Locate the cell with the specified text and output its [x, y] center coordinate. 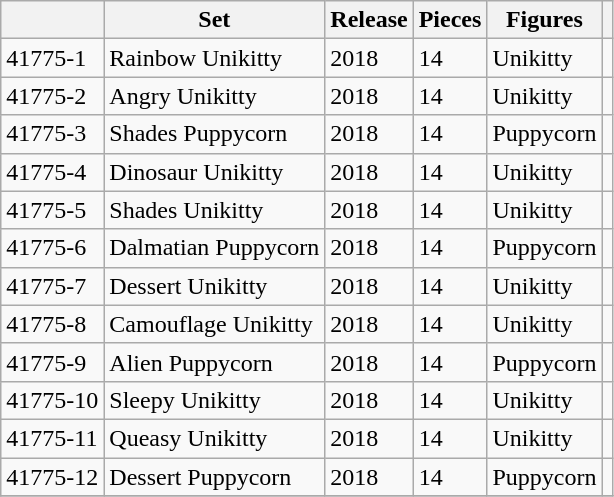
41775-2 [52, 96]
Alien Puppycorn [214, 362]
Shades Unikitty [214, 210]
Queasy Unikitty [214, 438]
41775-11 [52, 438]
Shades Puppycorn [214, 134]
Rainbow Unikitty [214, 58]
Camouflage Unikitty [214, 324]
41775-9 [52, 362]
41775-5 [52, 210]
41775-1 [52, 58]
41775-4 [52, 172]
Dalmatian Puppycorn [214, 248]
Angry Unikitty [214, 96]
Release [369, 20]
41775-6 [52, 248]
Sleepy Unikitty [214, 400]
41775-7 [52, 286]
Dessert Puppycorn [214, 477]
41775-3 [52, 134]
Pieces [450, 20]
Set [214, 20]
41775-8 [52, 324]
41775-12 [52, 477]
Dinosaur Unikitty [214, 172]
41775-10 [52, 400]
Figures [544, 20]
Dessert Unikitty [214, 286]
